From the cell containing the given text, extract its center point as (X, Y) coordinate. 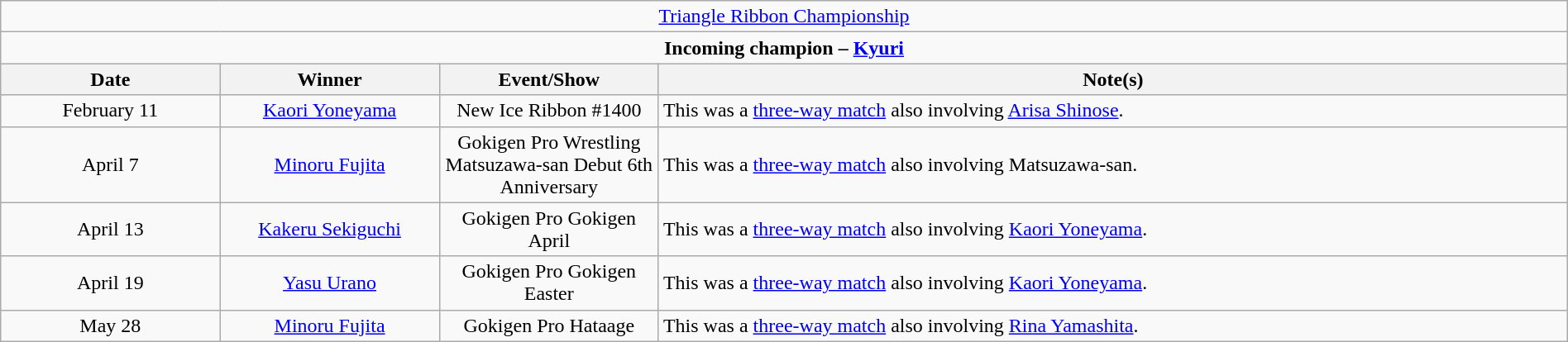
April 7 (111, 164)
This was a three-way match also involving Rina Yamashita. (1113, 325)
Gokigen Pro Gokigen Easter (549, 283)
April 19 (111, 283)
Kakeru Sekiguchi (329, 230)
New Ice Ribbon #1400 (549, 111)
This was a three-way match also involving Matsuzawa-san. (1113, 164)
Gokigen Pro Wrestling Matsuzawa-san Debut 6th Anniversary (549, 164)
Event/Show (549, 79)
Yasu Urano (329, 283)
May 28 (111, 325)
Triangle Ribbon Championship (784, 17)
Incoming champion – Kyuri (784, 48)
This was a three-way match also involving Arisa Shinose. (1113, 111)
April 13 (111, 230)
Note(s) (1113, 79)
Gokigen Pro Hataage (549, 325)
Gokigen Pro Gokigen April (549, 230)
Kaori Yoneyama (329, 111)
Date (111, 79)
Winner (329, 79)
February 11 (111, 111)
